Return the (X, Y) coordinate for the center point of the cell that contains the specified text.  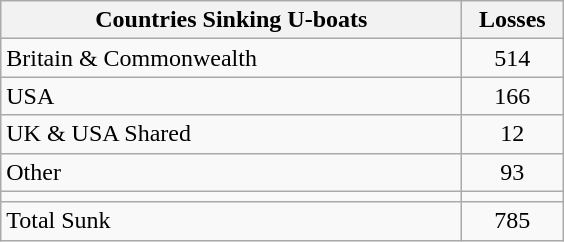
USA (232, 96)
166 (512, 96)
Losses (512, 20)
514 (512, 58)
12 (512, 134)
Other (232, 172)
93 (512, 172)
785 (512, 221)
Britain & Commonwealth (232, 58)
Total Sunk (232, 221)
UK & USA Shared (232, 134)
Countries Sinking U-boats (232, 20)
